Scan for the cell matching the given text and deliver its (x, y) coordinate at center. 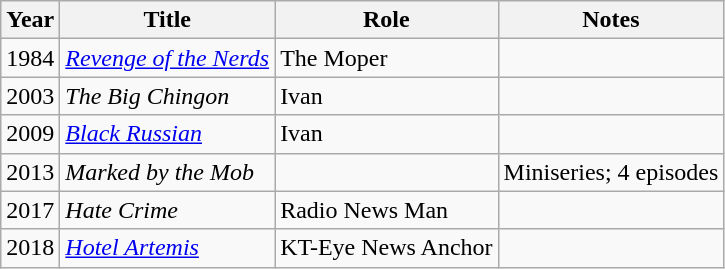
Radio News Man (386, 210)
Black Russian (168, 134)
KT-Eye News Anchor (386, 248)
Role (386, 20)
Marked by the Mob (168, 172)
Revenge of the Nerds (168, 58)
Notes (611, 20)
1984 (30, 58)
Miniseries; 4 episodes (611, 172)
Year (30, 20)
2018 (30, 248)
2003 (30, 96)
2013 (30, 172)
The Big Chingon (168, 96)
Hotel Artemis (168, 248)
The Moper (386, 58)
Title (168, 20)
Hate Crime (168, 210)
2017 (30, 210)
2009 (30, 134)
